Return [X, Y] of the center of cell containing provided text 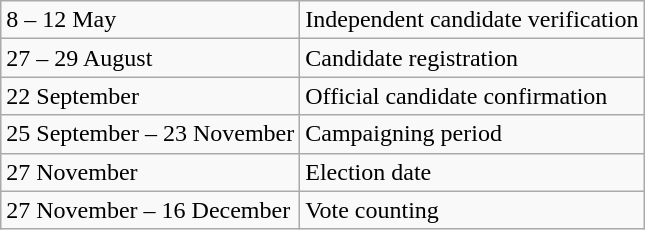
22 September [150, 96]
27 – 29 August [150, 58]
Campaigning period [472, 134]
8 – 12 May [150, 20]
Vote counting [472, 210]
25 September – 23 November [150, 134]
Election date [472, 172]
Candidate registration [472, 58]
Official candidate confirmation [472, 96]
27 November – 16 December [150, 210]
27 November [150, 172]
Independent candidate verification [472, 20]
